From the cell containing the given text, extract its center point as [x, y] coordinate. 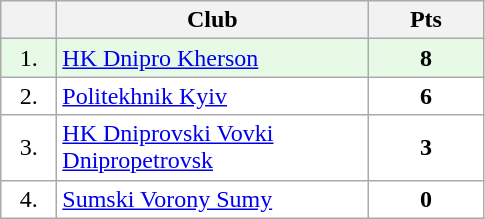
Pts [426, 20]
0 [426, 199]
3 [426, 148]
6 [426, 96]
3. [29, 148]
Sumski Vorony Sumy [212, 199]
Club [212, 20]
2. [29, 96]
8 [426, 58]
1. [29, 58]
4. [29, 199]
HK Dniprovski Vovki Dnipropetrovsk [212, 148]
HK Dnipro Kherson [212, 58]
Politekhnik Kyiv [212, 96]
